Pinpoint the cell where the given text exists, returning its (x, y) midpoint coordinate. 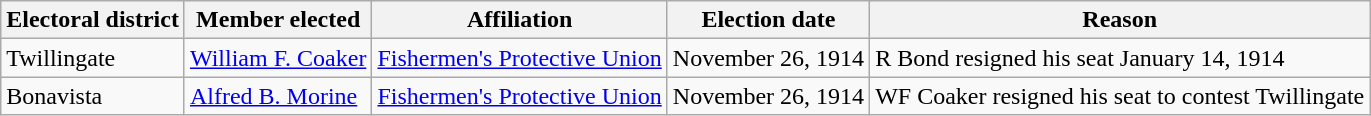
Election date (768, 20)
R Bond resigned his seat January 14, 1914 (1120, 58)
Affiliation (520, 20)
William F. Coaker (278, 58)
Member elected (278, 20)
WF Coaker resigned his seat to contest Twillingate (1120, 96)
Alfred B. Morine (278, 96)
Reason (1120, 20)
Twillingate (93, 58)
Electoral district (93, 20)
Bonavista (93, 96)
